For the text-containing cell, return its midpoint in (X, Y) coordinate format. 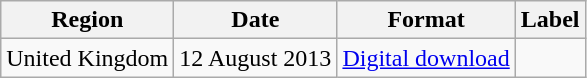
Region (88, 20)
12 August 2013 (256, 58)
Digital download (426, 58)
Label (550, 20)
Format (426, 20)
United Kingdom (88, 58)
Date (256, 20)
